Locate the cell with the specified text and output its [X, Y] center coordinate. 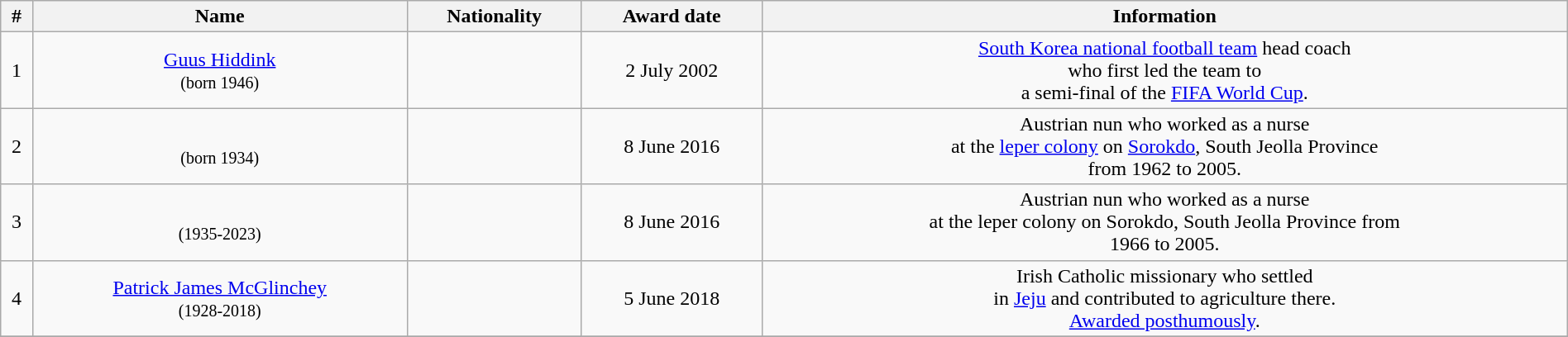
Patrick James McGlinchey(1928-2018) [220, 298]
2 July 2002 [672, 70]
Name [220, 17]
(1935-2023) [220, 222]
1 [17, 70]
Award date [672, 17]
Information [1164, 17]
Austrian nun who worked as a nurseat the leper colony on Sorokdo, South Jeolla Provincefrom 1962 to 2005. [1164, 146]
Guus Hiddink(born 1946) [220, 70]
# [17, 17]
4 [17, 298]
Irish Catholic missionary who settledin Jeju and contributed to agriculture there.Awarded posthumously. [1164, 298]
South Korea national football team head coachwho first led the team toa semi-final of the FIFA World Cup. [1164, 70]
Nationality [495, 17]
2 [17, 146]
Austrian nun who worked as a nurse at the leper colony on Sorokdo, South Jeolla Province from1966 to 2005. [1164, 222]
5 June 2018 [672, 298]
3 [17, 222]
(born 1934) [220, 146]
